Pinpoint the cell where the given text exists, returning its [x, y] midpoint coordinate. 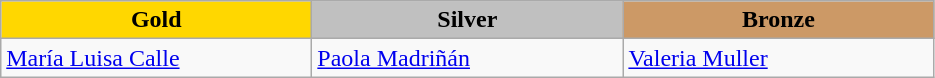
Valeria Muller [778, 58]
Paola Madriñán [468, 58]
María Luisa Calle [156, 58]
Silver [468, 20]
Gold [156, 20]
Bronze [778, 20]
